Extract the (x, y) coordinate from the center of the cell holding the provided text.  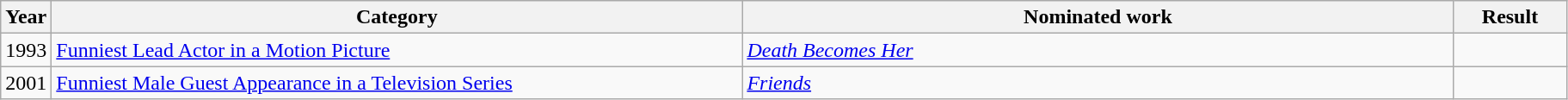
Funniest Male Guest Appearance in a Television Series (397, 83)
Funniest Lead Actor in a Motion Picture (397, 50)
Year (26, 17)
Category (397, 17)
1993 (26, 50)
2001 (26, 83)
Death Becomes Her (1098, 50)
Nominated work (1098, 17)
Result (1510, 17)
Friends (1098, 83)
